Return the [x, y] coordinate for the center point of the cell that contains the specified text.  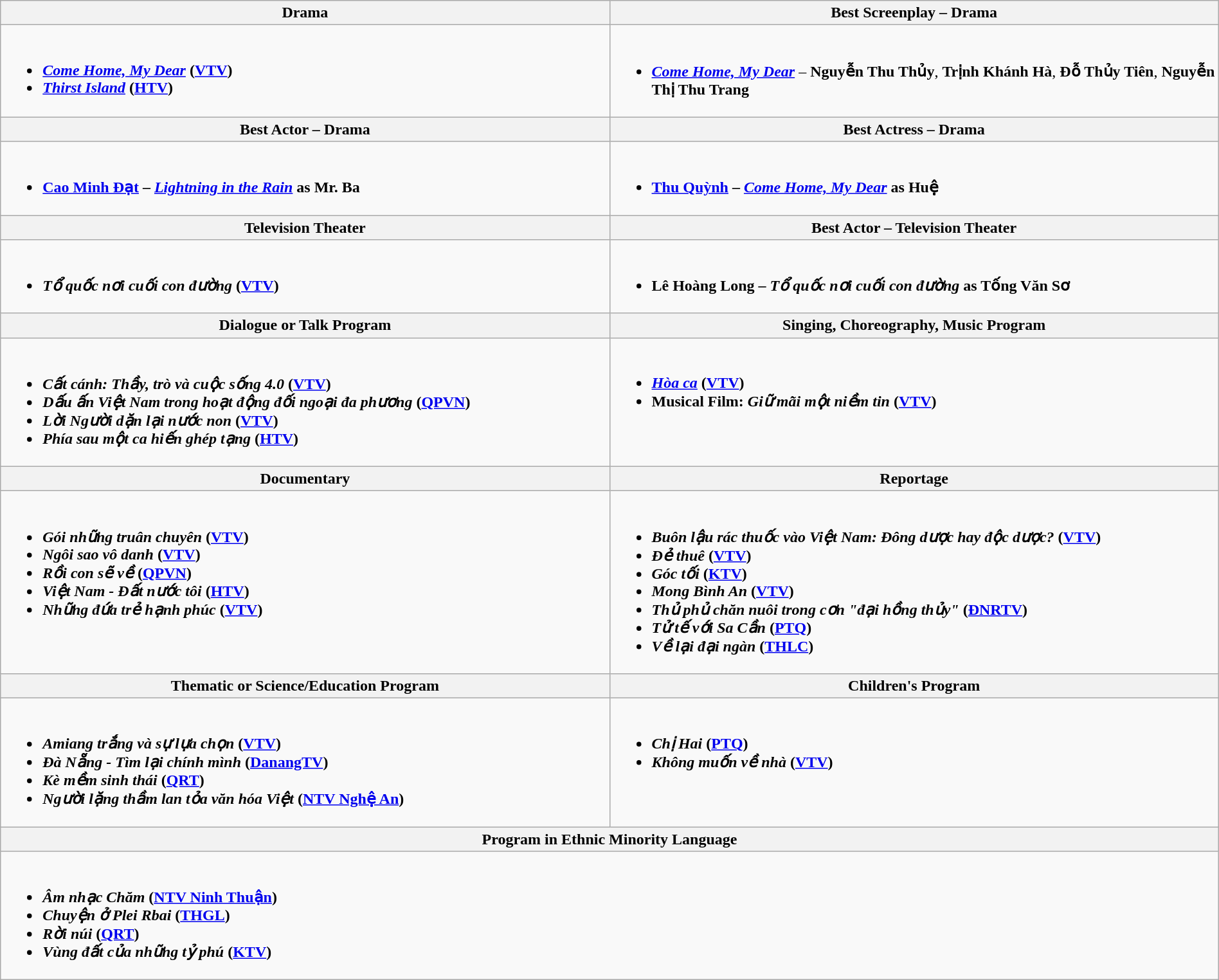
Tổ quốc nơi cuối con đường (VTV) [305, 277]
Television Theater [305, 227]
Gói những truân chuyên (VTV)Ngôi sao vô danh (VTV)Rồi con sẽ về (QPVN)Việt Nam - Đất nước tôi (HTV)Những đứa trẻ hạnh phúc (VTV) [305, 582]
Thu Quỳnh – Come Home, My Dear as Huệ [914, 179]
Lê Hoàng Long – Tổ quốc nơi cuối con đường as Tống Văn Sơ [914, 277]
Come Home, My Dear (VTV)Thirst Island (HTV) [305, 71]
Amiang trắng và sự lựa chọn (VTV)Đà Nẵng - Tìm lại chính mình (DanangTV)Kè mềm sinh thái (QRT)Người lặng thầm lan tỏa văn hóa Việt (NTV Nghệ An) [305, 762]
Cao Minh Đạt – Lightning in the Rain as Mr. Ba [305, 179]
Hòa ca (VTV)Musical Film: Giữ mãi một niềm tin (VTV) [914, 402]
Best Actor – Drama [305, 129]
Documentary [305, 478]
Best Screenplay – Drama [914, 13]
Best Actor – Television Theater [914, 227]
Chị Hai (PTQ)Không muốn về nhà (VTV) [914, 762]
Program in Ethnic Minority Language [609, 839]
Âm nhạc Chăm (NTV Ninh Thuận)Chuyện ở Plei Rbai (THGL)Rời núi (QRT)Vùng đất của những tỷ phú (KTV) [609, 916]
Drama [305, 13]
Best Actress – Drama [914, 129]
Children's Program [914, 685]
Singing, Choreography, Music Program [914, 325]
Dialogue or Talk Program [305, 325]
Come Home, My Dear – Nguyễn Thu Thủy, Trịnh Khánh Hà, Đỗ Thủy Tiên, Nguyễn Thị Thu Trang [914, 71]
Thematic or Science/Education Program [305, 685]
Reportage [914, 478]
